Extract the (x, y) coordinate from the center of the cell holding the provided text.  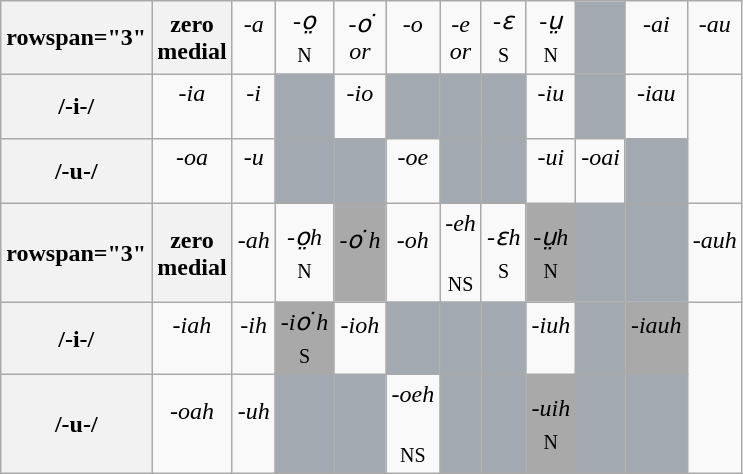
-ia (192, 106)
-ɛhS (504, 253)
-o͘ h (360, 253)
-ioh (360, 338)
-o̤hN (304, 253)
-oe (413, 172)
-io (360, 106)
-oa (192, 172)
-a (254, 38)
-iauh (656, 338)
-o (413, 38)
-uihN (551, 424)
-o̤N (304, 38)
-oai (601, 172)
-ɛS (504, 38)
-iah (192, 338)
-auh (714, 253)
-iau (656, 106)
-ih (254, 338)
-ṳN (551, 38)
-ah (254, 253)
-u (254, 172)
-uh (254, 424)
-ui (551, 172)
-oh (413, 253)
-ai (656, 38)
-iuh (551, 338)
-iu (551, 106)
-io͘ hS (304, 338)
-i (254, 106)
-ṳhN (551, 253)
-au (714, 38)
-oah (192, 424)
-o͘ or (360, 38)
-ehNS (461, 253)
-oehNS (413, 424)
-e or (461, 38)
